Locate the cell with the specified text and output its (x, y) center coordinate. 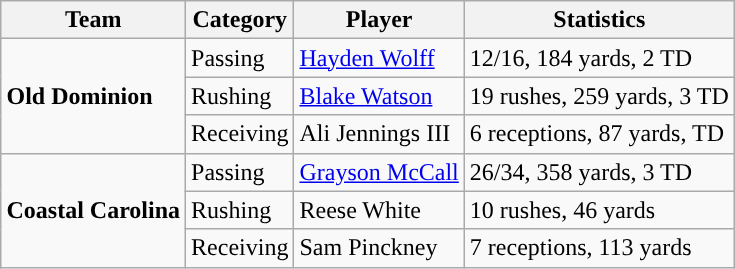
Player (379, 20)
6 receptions, 87 yards, TD (599, 134)
Hayden Wolff (379, 58)
26/34, 358 yards, 3 TD (599, 172)
12/16, 184 yards, 2 TD (599, 58)
Grayson McCall (379, 172)
Team (94, 20)
Blake Watson (379, 96)
Category (240, 20)
7 receptions, 113 yards (599, 248)
Sam Pinckney (379, 248)
Reese White (379, 210)
Statistics (599, 20)
Ali Jennings III (379, 134)
Old Dominion (94, 96)
10 rushes, 46 yards (599, 210)
Coastal Carolina (94, 210)
19 rushes, 259 yards, 3 TD (599, 96)
